Pinpoint the cell where the given text exists, returning its [x, y] midpoint coordinate. 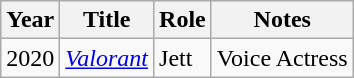
Notes [282, 20]
Jett [183, 58]
Year [30, 20]
Voice Actress [282, 58]
Valorant [107, 58]
2020 [30, 58]
Title [107, 20]
Role [183, 20]
